Scan for the cell matching the given text and deliver its (x, y) coordinate at center. 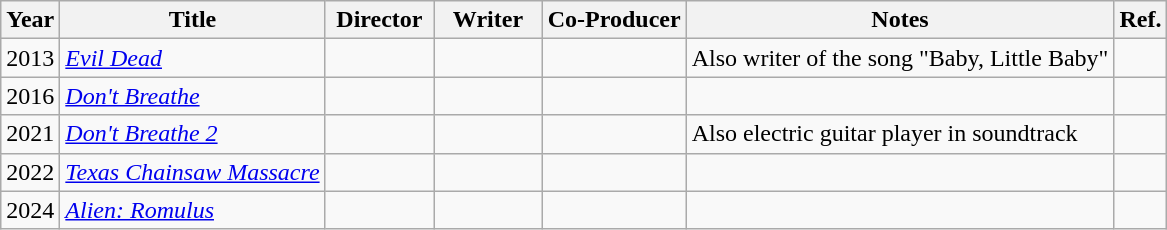
Writer (488, 20)
Also writer of the song "Baby, Little Baby" (900, 58)
Year (30, 20)
Notes (900, 20)
Alien: Romulus (192, 210)
Co-Producer (614, 20)
2016 (30, 96)
2022 (30, 172)
Title (192, 20)
Don't Breathe 2 (192, 134)
2024 (30, 210)
Texas Chainsaw Massacre (192, 172)
Director (380, 20)
2013 (30, 58)
2021 (30, 134)
Also electric guitar player in soundtrack (900, 134)
Don't Breathe (192, 96)
Ref. (1140, 20)
Evil Dead (192, 58)
